Provide the (x, y) coordinate of the cell's center where the given text is located.  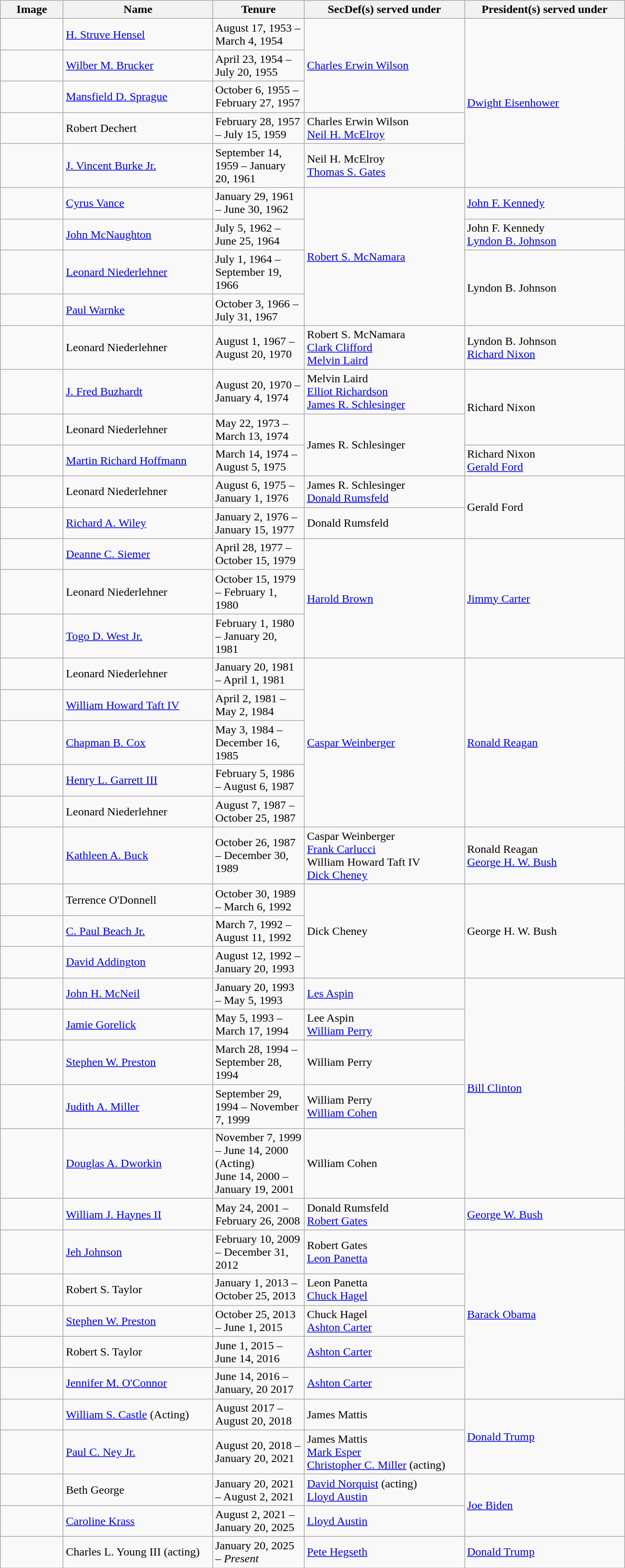
Jamie Gorelick (138, 1025)
July 5, 1962 – June 25, 1964 (258, 234)
Neil H. McElroyThomas S. Gates (385, 165)
April 2, 1981 – May 2, 1984 (258, 705)
May 3, 1984 – December 16, 1985 (258, 743)
David Norquist (acting)Lloyd Austin (385, 1490)
Jeh Johnson (138, 1252)
Name (138, 10)
David Addington (138, 962)
H. Struve Hensel (138, 35)
Donald Rumsfeld (385, 523)
Dick Cheney (385, 931)
John McNaughton (138, 234)
William Perry (385, 1062)
Charles Erwin WilsonNeil H. McElroy (385, 128)
Caspar Weinberger (385, 743)
Barack Obama (545, 1314)
Les Aspin (385, 993)
William Cohen (385, 1164)
Ronald Reagan (545, 743)
Chapman B. Cox (138, 743)
George H. W. Bush (545, 931)
Bill Clinton (545, 1088)
April 23, 1954 – July 20, 1955 (258, 65)
August 17, 1953 – March 4, 1954 (258, 35)
Richard NixonGerald Ford (545, 460)
August 6, 1975 – January 1, 1976 (258, 492)
Richard Nixon (545, 407)
Ronald ReaganGeorge H. W. Bush (545, 856)
SecDef(s) served under (385, 10)
August 20, 2018 – January 20, 2021 (258, 1452)
January 20, 1993 – May 5, 1993 (258, 993)
Lyndon B. Johnson (545, 288)
Joe Biden (545, 1505)
William J. Haynes II (138, 1214)
John F. KennedyLyndon B. Johnson (545, 234)
James MattisMark EsperChristopher C. Miller (acting) (385, 1452)
Judith A. Miller (138, 1107)
Harold Brown (385, 599)
Paul C. Ney Jr. (138, 1452)
Lee AspinWilliam Perry (385, 1025)
January 2, 1976 – January 15, 1977 (258, 523)
Cyrus Vance (138, 203)
October 30, 1989 – March 6, 1992 (258, 900)
Charles Erwin Wilson (385, 65)
Dwight Eisenhower (545, 103)
Richard A. Wiley (138, 523)
Robert S. McNamara (385, 256)
June 1, 2015 – June 14, 2016 (258, 1352)
January 20, 1981 – April 1, 1981 (258, 673)
October 26, 1987 – December 30, 1989 (258, 856)
January 20, 2021 – August 2, 2021 (258, 1490)
Martin Richard Hoffmann (138, 460)
John F. Kennedy (545, 203)
J. Vincent Burke Jr. (138, 165)
June 14, 2016 – January, 20 2017 (258, 1383)
April 28, 1977 – October 15, 1979 (258, 554)
Beth George (138, 1490)
November 7, 1999 – June 14, 2000 (Acting)June 14, 2000 – January 19, 2001 (258, 1164)
January 29, 1961 – June 30, 1962 (258, 203)
Robert GatesLeon Panetta (385, 1252)
September 29, 1994 – November 7, 1999 (258, 1107)
Caspar WeinbergerFrank CarlucciWilliam Howard Taft IVDick Cheney (385, 856)
James Mattis (385, 1414)
Melvin LairdElliot RichardsonJames R. Schlesinger (385, 391)
February 5, 1986 – August 6, 1987 (258, 780)
Togo D. West Jr. (138, 636)
James R. SchlesingerDonald Rumsfeld (385, 492)
August 1, 1967 – August 20, 1970 (258, 347)
Gerald Ford (545, 507)
Jennifer M. O'Connor (138, 1383)
President(s) served under (545, 10)
August 2, 2021 – January 20, 2025 (258, 1521)
Leon PanettaChuck Hagel (385, 1289)
Robert S. McNamaraClark CliffordMelvin Laird (385, 347)
January 20, 2025 – Present (258, 1552)
James R. Schlesinger (385, 445)
Donald RumsfeldRobert Gates (385, 1214)
Henry L. Garrett III (138, 780)
March 28, 1994 – September 28, 1994 (258, 1062)
February 10, 2009 – December 31, 2012 (258, 1252)
May 5, 1993 – March 17, 1994 (258, 1025)
William Howard Taft IV (138, 705)
January 1, 2013 – October 25, 2013 (258, 1289)
Douglas A. Dworkin (138, 1164)
Chuck HagelAshton Carter (385, 1321)
Robert Dechert (138, 128)
Pete Hegseth (385, 1552)
Lloyd Austin (385, 1521)
Wilber M. Brucker (138, 65)
Jimmy Carter (545, 599)
Mansfield D. Sprague (138, 97)
William S. Castle (Acting) (138, 1414)
February 28, 1957 – July 15, 1959 (258, 128)
Image (32, 10)
October 25, 2013 – June 1, 2015 (258, 1321)
February 1, 1980 – January 20, 1981 (258, 636)
August 2017 – August 20, 2018 (258, 1414)
July 1, 1964 – September 19, 1966 (258, 272)
March 14, 1974 – August 5, 1975 (258, 460)
October 15, 1979 – February 1, 1980 (258, 592)
Caroline Krass (138, 1521)
Paul Warnke (138, 310)
October 3, 1966 – July 31, 1967 (258, 310)
J. Fred Buzhardt (138, 391)
May 24, 2001 – February 26, 2008 (258, 1214)
Terrence O'Donnell (138, 900)
C. Paul Beach Jr. (138, 931)
May 22, 1973 – March 13, 1974 (258, 429)
Deanne C. Siemer (138, 554)
Charles L. Young III (acting) (138, 1552)
Kathleen A. Buck (138, 856)
Lyndon B. JohnsonRichard Nixon (545, 347)
September 14, 1959 – January 20, 1961 (258, 165)
March 7, 1992 – August 11, 1992 (258, 931)
August 12, 1992 – January 20, 1993 (258, 962)
August 7, 1987 – October 25, 1987 (258, 812)
Tenure (258, 10)
George W. Bush (545, 1214)
October 6, 1955 – February 27, 1957 (258, 97)
August 20, 1970 – January 4, 1974 (258, 391)
John H. McNeil (138, 993)
William PerryWilliam Cohen (385, 1107)
